Return [X, Y] of the center of cell containing provided text 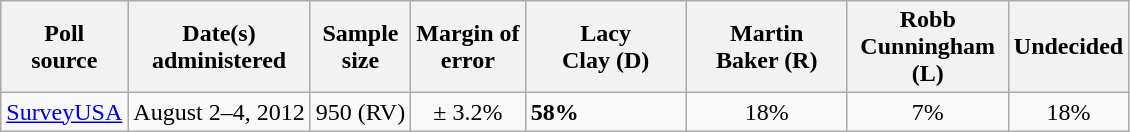
Date(s)administered [219, 47]
SurveyUSA [64, 112]
RobbCunningham (L) [928, 47]
Undecided [1068, 47]
± 3.2% [468, 112]
Samplesize [360, 47]
58% [606, 112]
950 (RV) [360, 112]
LacyClay (D) [606, 47]
August 2–4, 2012 [219, 112]
Pollsource [64, 47]
7% [928, 112]
Margin oferror [468, 47]
MartinBaker (R) [766, 47]
